Pinpoint the cell where the given text exists, returning its [X, Y] midpoint coordinate. 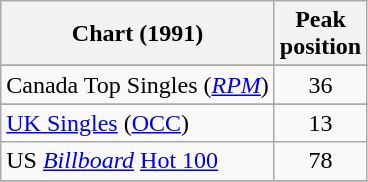
Chart (1991) [138, 34]
US Billboard Hot 100 [138, 161]
13 [320, 123]
78 [320, 161]
36 [320, 85]
Canada Top Singles (RPM) [138, 85]
UK Singles (OCC) [138, 123]
Peakposition [320, 34]
